Return (x, y) of the center of cell containing provided text 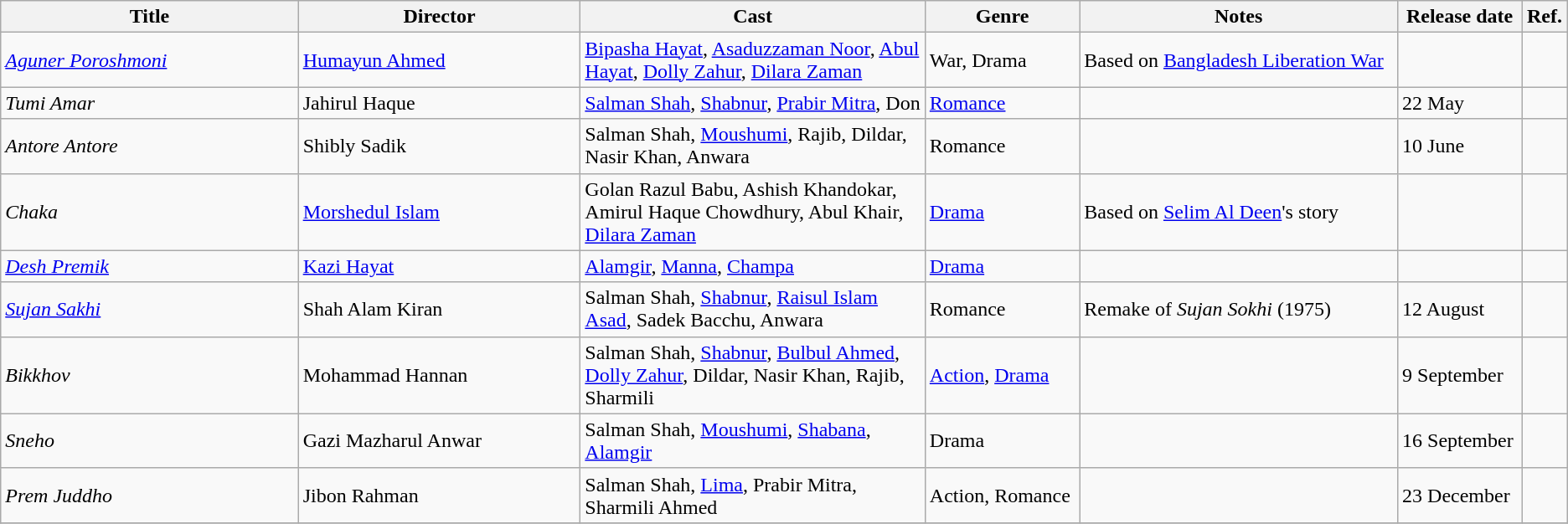
Jibon Rahman (439, 496)
Sujan Sakhi (149, 310)
Shah Alam Kiran (439, 310)
Director (439, 17)
Bikkhov (149, 375)
9 September (1460, 375)
Kazi Hayat (439, 266)
Golan Razul Babu, Ashish Khandokar, Amirul Haque Chowdhury, Abul Khair, Dilara Zaman (752, 212)
Salman Shah, Shabnur, Bulbul Ahmed, Dolly Zahur, Dildar, Nasir Khan, Rajib, Sharmili (752, 375)
Chaka (149, 212)
Release date (1460, 17)
Mohammad Hannan (439, 375)
Sneho (149, 440)
Antore Antore (149, 146)
Bipasha Hayat, Asaduzzaman Noor, Abul Hayat, Dolly Zahur, Dilara Zaman (752, 60)
Title (149, 17)
Salman Shah, Moushumi, Rajib, Dildar, Nasir Khan, Anwara (752, 146)
Shibly Sadik (439, 146)
Action, Drama (1002, 375)
12 August (1460, 310)
Aguner Poroshmoni (149, 60)
Alamgir, Manna, Champa (752, 266)
Humayun Ahmed (439, 60)
Tumi Amar (149, 103)
Salman Shah, Shabnur, Raisul Islam Asad, Sadek Bacchu, Anwara (752, 310)
Based on Selim Al Deen's story (1239, 212)
23 December (1460, 496)
War, Drama (1002, 60)
Remake of Sujan Sokhi (1975) (1239, 310)
16 September (1460, 440)
Salman Shah, Lima, Prabir Mitra, Sharmili Ahmed (752, 496)
Ref. (1545, 17)
22 May (1460, 103)
Genre (1002, 17)
Morshedul Islam (439, 212)
Cast (752, 17)
Action, Romance (1002, 496)
Notes (1239, 17)
10 June (1460, 146)
Based on Bangladesh Liberation War (1239, 60)
Salman Shah, Moushumi, Shabana, Alamgir (752, 440)
Prem Juddho (149, 496)
Salman Shah, Shabnur, Prabir Mitra, Don (752, 103)
Jahirul Haque (439, 103)
Gazi Mazharul Anwar (439, 440)
Desh Premik (149, 266)
